Extract the (x, y) coordinate from the center of the cell holding the provided text.  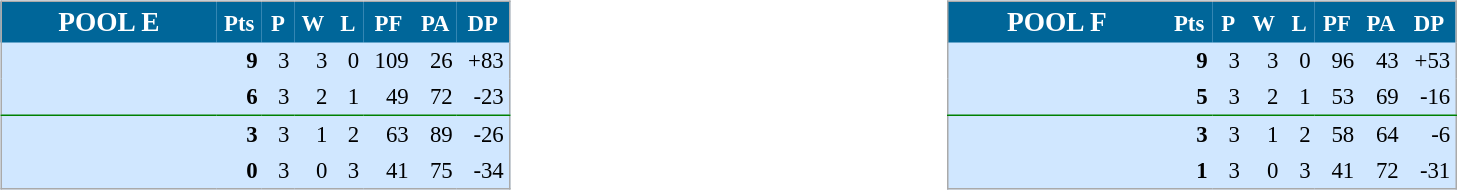
69 (1381, 96)
-34 (483, 170)
+83 (483, 60)
-6 (1429, 134)
53 (1337, 96)
49 (389, 96)
+53 (1429, 60)
75 (435, 170)
-31 (1429, 170)
63 (389, 134)
64 (1381, 134)
POOL E (108, 22)
26 (435, 60)
5 (1189, 96)
6 (239, 96)
-16 (1429, 96)
89 (435, 134)
43 (1381, 60)
96 (1337, 60)
-26 (483, 134)
POOL F (1056, 22)
-23 (483, 96)
109 (389, 60)
58 (1337, 134)
